Identify which cell holds the provided text, then report its [x, y] central coordinate. 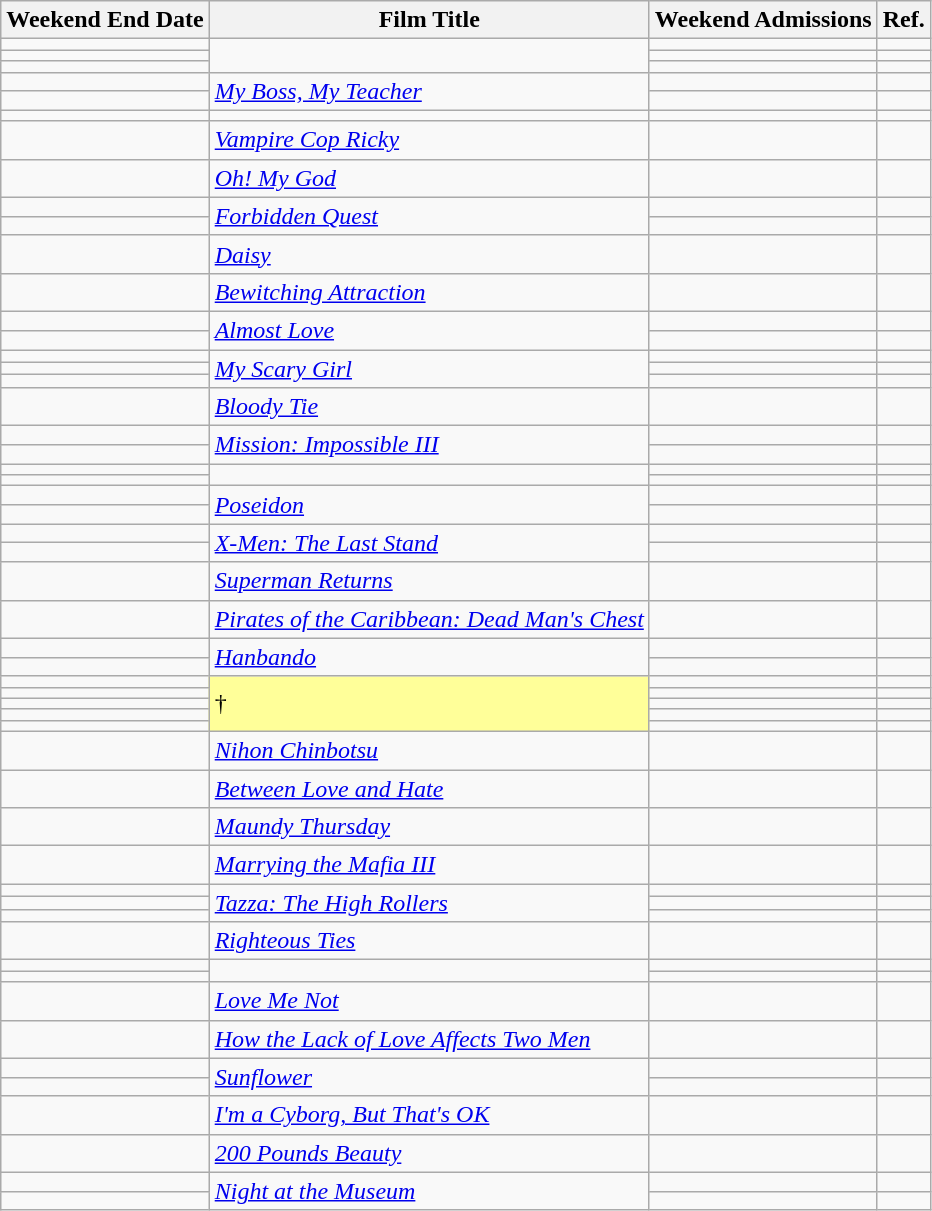
Ref. [904, 20]
Oh! My God [429, 178]
Hanbando [429, 657]
Pirates of the Caribbean: Dead Man's Chest [429, 619]
Poseidon [429, 505]
Bloody Tie [429, 407]
Vampire Cop Ricky [429, 140]
200 Pounds Beauty [429, 1153]
Film Title [429, 20]
My Boss, My Teacher [429, 91]
My Scary Girl [429, 369]
Bewitching Attraction [429, 292]
Righteous Ties [429, 941]
Between Love and Hate [429, 789]
Superman Returns [429, 581]
Sunflower [429, 1077]
X-Men: The Last Stand [429, 543]
Mission: Impossible III [429, 445]
† [429, 704]
How the Lack of Love Affects Two Men [429, 1039]
Almost Love [429, 330]
Maundy Thursday [429, 827]
I'm a Cyborg, But That's OK [429, 1115]
Forbidden Quest [429, 216]
Weekend Admissions [763, 20]
Nihon Chinbotsu [429, 750]
Weekend End Date [105, 20]
Night at the Museum [429, 1191]
Marrying the Mafia III [429, 865]
Tazza: The High Rollers [429, 903]
Love Me Not [429, 1001]
Daisy [429, 254]
